Return [x, y] of the center of cell containing provided text 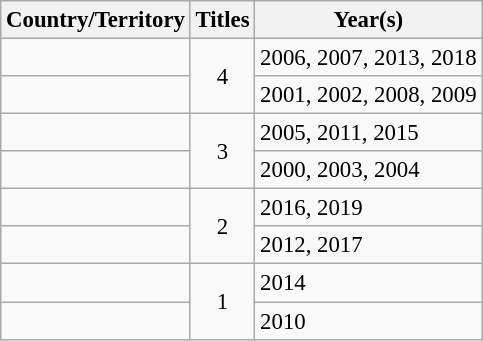
Year(s) [368, 20]
4 [222, 76]
Country/Territory [96, 20]
2016, 2019 [368, 208]
2000, 2003, 2004 [368, 170]
2006, 2007, 2013, 2018 [368, 58]
2001, 2002, 2008, 2009 [368, 95]
2010 [368, 321]
2014 [368, 283]
2 [222, 226]
1 [222, 302]
3 [222, 152]
Titles [222, 20]
2012, 2017 [368, 245]
2005, 2011, 2015 [368, 133]
